Capture the cell that displays the provided text and extract its (x, y) central coordinate. 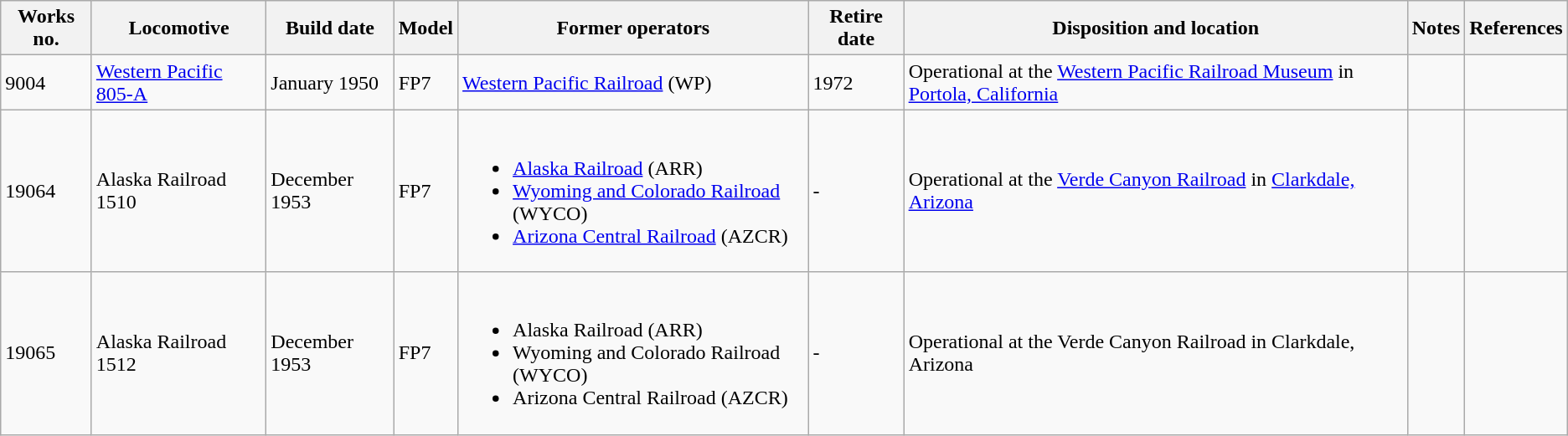
Alaska Railroad 1512 (178, 353)
Disposition and location (1156, 28)
Build date (330, 28)
Western Pacific Railroad (WP) (633, 82)
Retire date (856, 28)
Model (426, 28)
References (1516, 28)
Western Pacific 805-A (178, 82)
Locomotive (178, 28)
Notes (1436, 28)
Operational at the Western Pacific Railroad Museum in Portola, California (1156, 82)
1972 (856, 82)
Former operators (633, 28)
Alaska Railroad 1510 (178, 191)
19065 (47, 353)
January 1950 (330, 82)
9004 (47, 82)
19064 (47, 191)
Works no. (47, 28)
